Locate the cell with the specified text and output its [X, Y] center coordinate. 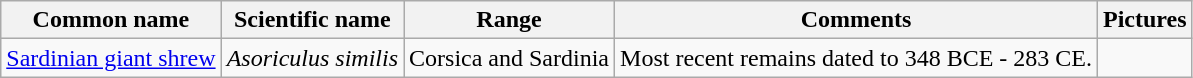
Most recent remains dated to 348 BCE - 283 CE. [856, 58]
Sardinian giant shrew [111, 58]
Range [510, 20]
Asoriculus similis [312, 58]
Corsica and Sardinia [510, 58]
Scientific name [312, 20]
Pictures [1146, 20]
Comments [856, 20]
Common name [111, 20]
